For the text-containing cell, return its midpoint in (X, Y) coordinate format. 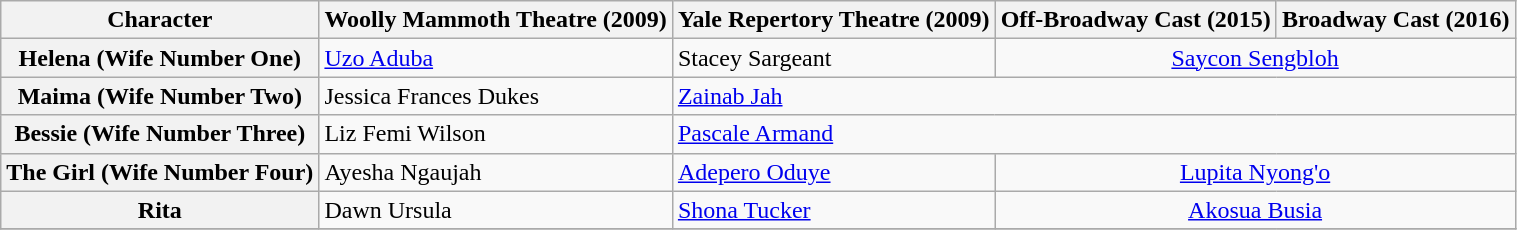
Adepero Oduye (834, 172)
Shona Tucker (834, 210)
Uzo Aduba (496, 58)
Akosua Busia (1255, 210)
Lupita Nyong'o (1255, 172)
Yale Repertory Theatre (2009) (834, 20)
Maima (Wife Number Two) (160, 96)
The Girl (Wife Number Four) (160, 172)
Zainab Jah (1094, 96)
Jessica Frances Dukes (496, 96)
Bessie (Wife Number Three) (160, 134)
Pascale Armand (1094, 134)
Broadway Cast (2016) (1396, 20)
Dawn Ursula (496, 210)
Character (160, 20)
Saycon Sengbloh (1255, 58)
Liz Femi Wilson (496, 134)
Stacey Sargeant (834, 58)
Ayesha Ngaujah (496, 172)
Helena (Wife Number One) (160, 58)
Woolly Mammoth Theatre (2009) (496, 20)
Rita (160, 210)
Off-Broadway Cast (2015) (1136, 20)
